Return the (X, Y) coordinate for the center point of the cell that contains the specified text.  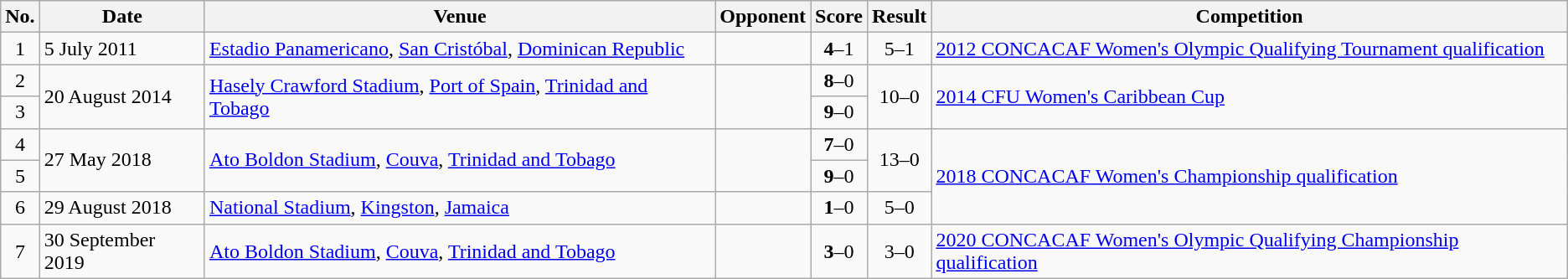
1–0 (839, 208)
Estadio Panamericano, San Cristóbal, Dominican Republic (459, 49)
27 May 2018 (122, 160)
7 (20, 251)
1 (20, 49)
National Stadium, Kingston, Jamaica (459, 208)
2 (20, 80)
No. (20, 17)
20 August 2014 (122, 96)
Score (839, 17)
Result (899, 17)
Opponent (763, 17)
Date (122, 17)
13–0 (899, 160)
2020 CONCACAF Women's Olympic Qualifying Championship qualification (1250, 251)
5 July 2011 (122, 49)
10–0 (899, 96)
Competition (1250, 17)
4 (20, 144)
7–0 (839, 144)
2012 CONCACAF Women's Olympic Qualifying Tournament qualification (1250, 49)
6 (20, 208)
2014 CFU Women's Caribbean Cup (1250, 96)
8–0 (839, 80)
2018 CONCACAF Women's Championship qualification (1250, 176)
30 September 2019 (122, 251)
5–0 (899, 208)
5 (20, 176)
Hasely Crawford Stadium, Port of Spain, Trinidad and Tobago (459, 96)
4–1 (839, 49)
Venue (459, 17)
5–1 (899, 49)
29 August 2018 (122, 208)
3 (20, 112)
